Pinpoint the cell where the given text exists, returning its [X, Y] midpoint coordinate. 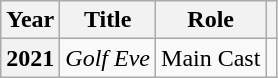
Title [108, 20]
Year [30, 20]
Golf Eve [108, 58]
2021 [30, 58]
Role [211, 20]
Main Cast [211, 58]
